Return the (x, y) coordinate for the center point of the cell that contains the specified text.  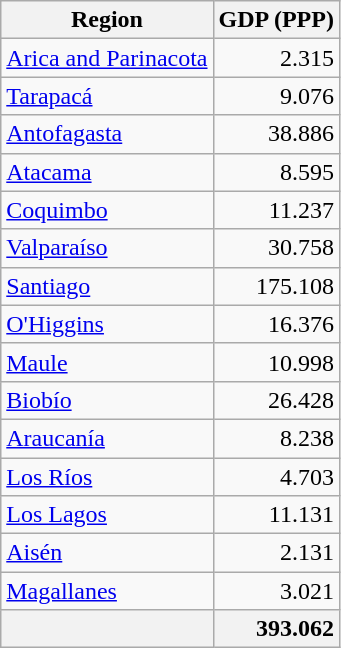
Araucanía (107, 438)
2.315 (276, 58)
38.886 (276, 134)
Biobío (107, 400)
4.703 (276, 477)
2.131 (276, 553)
16.376 (276, 324)
Coquimbo (107, 210)
Region (107, 20)
O'Higgins (107, 324)
Antofagasta (107, 134)
Atacama (107, 172)
10.998 (276, 362)
3.021 (276, 591)
Los Lagos (107, 515)
Arica and Parinacota (107, 58)
9.076 (276, 96)
175.108 (276, 286)
Tarapacá (107, 96)
11.237 (276, 210)
8.595 (276, 172)
Santiago (107, 286)
Aisén (107, 553)
Los Ríos (107, 477)
30.758 (276, 248)
GDP (PPP) (276, 20)
Maule (107, 362)
11.131 (276, 515)
393.062 (276, 629)
8.238 (276, 438)
Valparaíso (107, 248)
26.428 (276, 400)
Magallanes (107, 591)
